For the text-containing cell, return its midpoint in (X, Y) coordinate format. 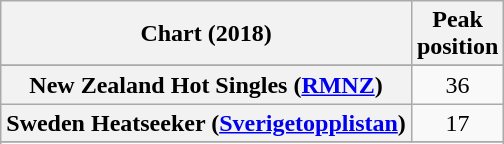
Chart (2018) (206, 34)
17 (457, 123)
Sweden Heatseeker (Sverigetopplistan) (206, 123)
New Zealand Hot Singles (RMNZ) (206, 85)
36 (457, 85)
Peakposition (457, 34)
